From the cell containing the given text, extract its center point as [x, y] coordinate. 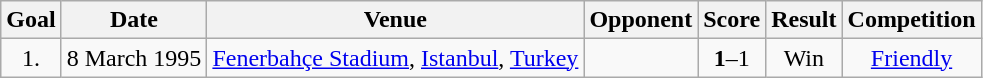
Fenerbahçe Stadium, Istanbul, Turkey [396, 58]
Goal [31, 20]
Win [804, 58]
Venue [396, 20]
Score [732, 20]
1. [31, 58]
1–1 [732, 58]
8 March 1995 [134, 58]
Friendly [912, 58]
Date [134, 20]
Competition [912, 20]
Result [804, 20]
Opponent [641, 20]
